From the cell containing the given text, extract its center point as (x, y) coordinate. 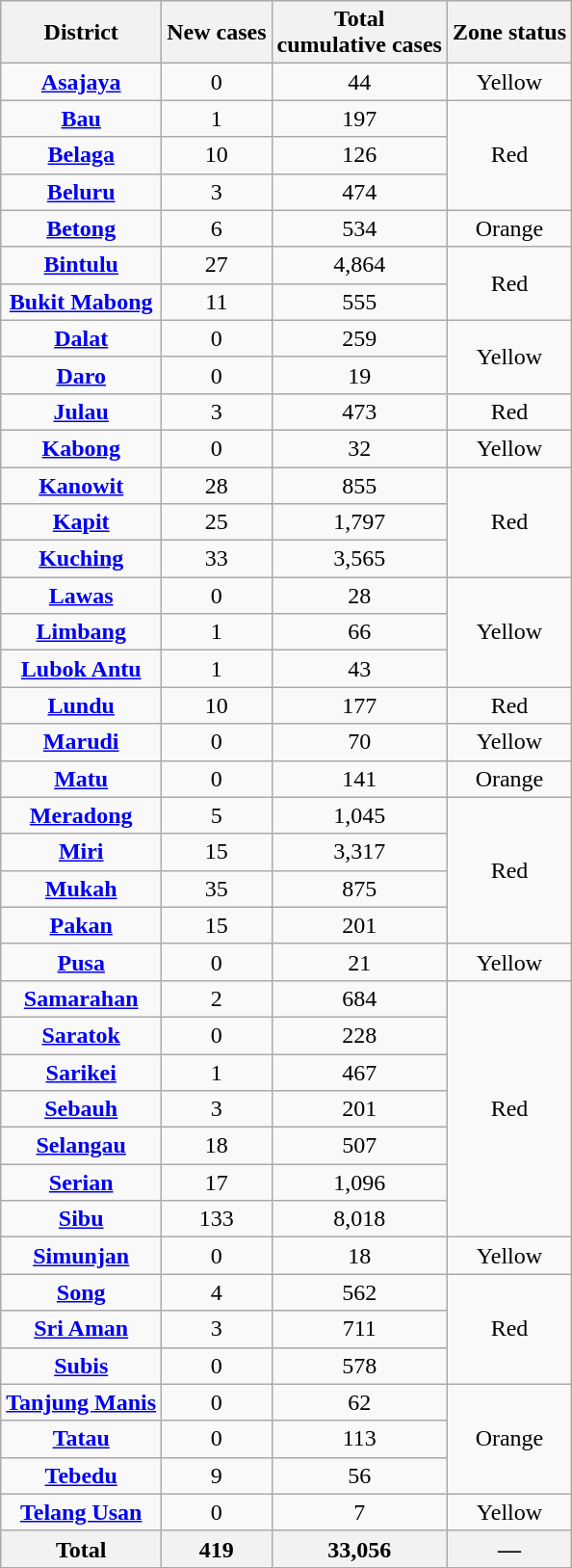
Julau (81, 412)
33,056 (359, 1549)
875 (359, 889)
Belaga (81, 155)
21 (359, 962)
43 (359, 669)
8,018 (359, 1219)
Kabong (81, 448)
Totalcumulative cases (359, 33)
19 (359, 375)
259 (359, 338)
Dalat (81, 338)
62 (359, 1402)
Limbang (81, 632)
141 (359, 779)
3,565 (359, 559)
Saratok (81, 1035)
66 (359, 632)
Zone status (508, 33)
Subis (81, 1366)
Pusa (81, 962)
Tebedu (81, 1475)
Simunjan (81, 1256)
4 (217, 1292)
Mukah (81, 889)
684 (359, 998)
44 (359, 82)
562 (359, 1292)
1,797 (359, 522)
578 (359, 1366)
Kapit (81, 522)
Lubok Antu (81, 669)
2 (217, 998)
4,864 (359, 265)
555 (359, 302)
33 (217, 559)
Kuching (81, 559)
Asajaya (81, 82)
56 (359, 1475)
Bau (81, 119)
Tatau (81, 1439)
Bukit Mabong (81, 302)
Selangau (81, 1146)
126 (359, 155)
11 (217, 302)
17 (217, 1183)
133 (217, 1219)
Kanowit (81, 485)
9 (217, 1475)
1,096 (359, 1183)
473 (359, 412)
228 (359, 1035)
1,045 (359, 815)
35 (217, 889)
113 (359, 1439)
Pakan (81, 925)
6 (217, 228)
534 (359, 228)
7 (359, 1512)
Samarahan (81, 998)
Matu (81, 779)
25 (217, 522)
Tanjung Manis (81, 1402)
Telang Usan (81, 1512)
Beluru (81, 192)
District (81, 33)
— (508, 1549)
507 (359, 1146)
Marudi (81, 742)
474 (359, 192)
419 (217, 1549)
70 (359, 742)
Meradong (81, 815)
Bintulu (81, 265)
711 (359, 1329)
197 (359, 119)
177 (359, 705)
Song (81, 1292)
Miri (81, 852)
Lundu (81, 705)
5 (217, 815)
Total (81, 1549)
Sebauh (81, 1109)
Betong (81, 228)
Sri Aman (81, 1329)
32 (359, 448)
Sarikei (81, 1073)
Lawas (81, 596)
3,317 (359, 852)
New cases (217, 33)
27 (217, 265)
Daro (81, 375)
855 (359, 485)
Sibu (81, 1219)
Serian (81, 1183)
467 (359, 1073)
